Scan for the cell matching the given text and deliver its (x, y) coordinate at center. 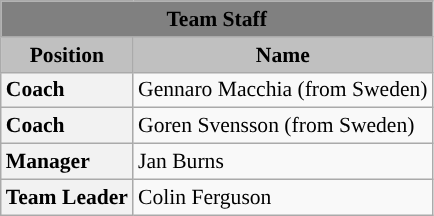
Gennaro Macchia (from Sweden) (283, 90)
Goren Svensson (from Sweden) (283, 126)
Position (67, 55)
Team Staff (217, 19)
Team Leader (67, 197)
Manager (67, 162)
Name (283, 55)
Jan Burns (283, 162)
Colin Ferguson (283, 197)
